Detect which cell encompasses the target text, then output its (X, Y) center coordinate. 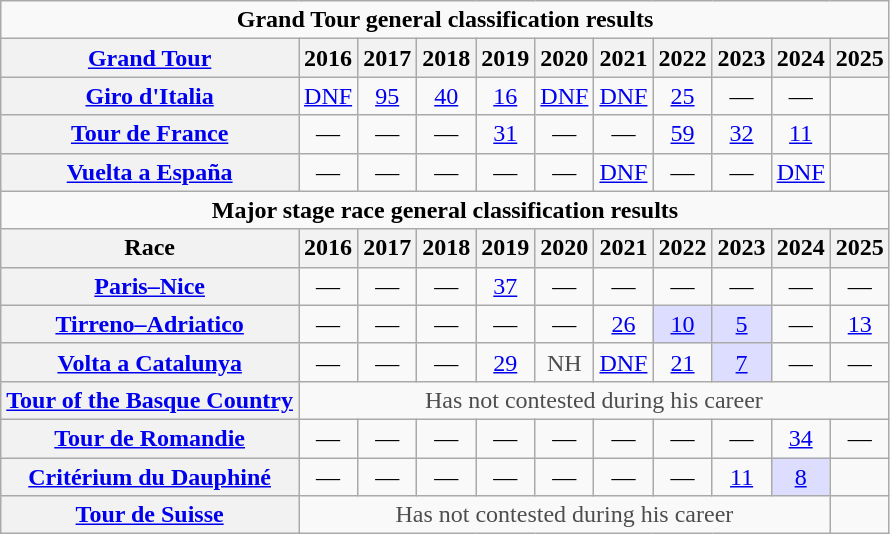
Race (150, 248)
Grand Tour (150, 58)
26 (624, 324)
Tour de Suisse (150, 515)
Giro d'Italia (150, 96)
40 (446, 96)
Tour de France (150, 134)
29 (506, 362)
59 (682, 134)
34 (800, 438)
NH (564, 362)
25 (682, 96)
13 (860, 324)
10 (682, 324)
7 (742, 362)
95 (388, 96)
37 (506, 286)
Tour of the Basque Country (150, 400)
Tirreno–Adriatico (150, 324)
Grand Tour general classification results (446, 20)
31 (506, 134)
5 (742, 324)
Paris–Nice (150, 286)
Major stage race general classification results (446, 210)
Vuelta a España (150, 172)
Volta a Catalunya (150, 362)
Critérium du Dauphiné (150, 477)
Tour de Romandie (150, 438)
16 (506, 96)
32 (742, 134)
21 (682, 362)
8 (800, 477)
